Output the [X, Y] coordinate of the center of the cell containing the given text.  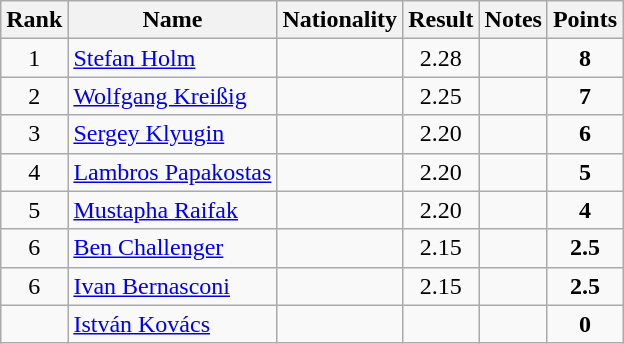
Lambros Papakostas [172, 172]
2.25 [441, 96]
Nationality [340, 20]
Rank [34, 20]
8 [584, 58]
Ben Challenger [172, 248]
2 [34, 96]
Wolfgang Kreißig [172, 96]
Sergey Klyugin [172, 134]
Ivan Bernasconi [172, 286]
Notes [513, 20]
2.28 [441, 58]
István Kovács [172, 324]
Result [441, 20]
Stefan Holm [172, 58]
3 [34, 134]
Name [172, 20]
Mustapha Raifak [172, 210]
7 [584, 96]
Points [584, 20]
1 [34, 58]
0 [584, 324]
